For the text-containing cell, return its midpoint in (X, Y) coordinate format. 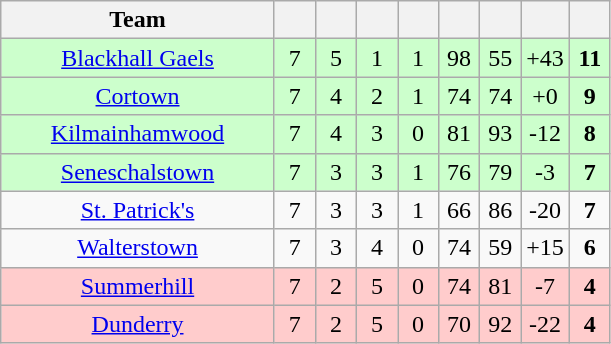
76 (460, 172)
St. Patrick's (138, 210)
+0 (546, 96)
+15 (546, 248)
Dunderry (138, 324)
Seneschalstown (138, 172)
-3 (546, 172)
Walterstown (138, 248)
Kilmainhamwood (138, 134)
9 (590, 96)
98 (460, 58)
Team (138, 20)
92 (500, 324)
66 (460, 210)
11 (590, 58)
Blackhall Gaels (138, 58)
86 (500, 210)
8 (590, 134)
70 (460, 324)
79 (500, 172)
-7 (546, 286)
55 (500, 58)
-22 (546, 324)
-20 (546, 210)
Summerhill (138, 286)
93 (500, 134)
Cortown (138, 96)
+43 (546, 58)
59 (500, 248)
-12 (546, 134)
6 (590, 248)
